For the text-containing cell, return its midpoint in (x, y) coordinate format. 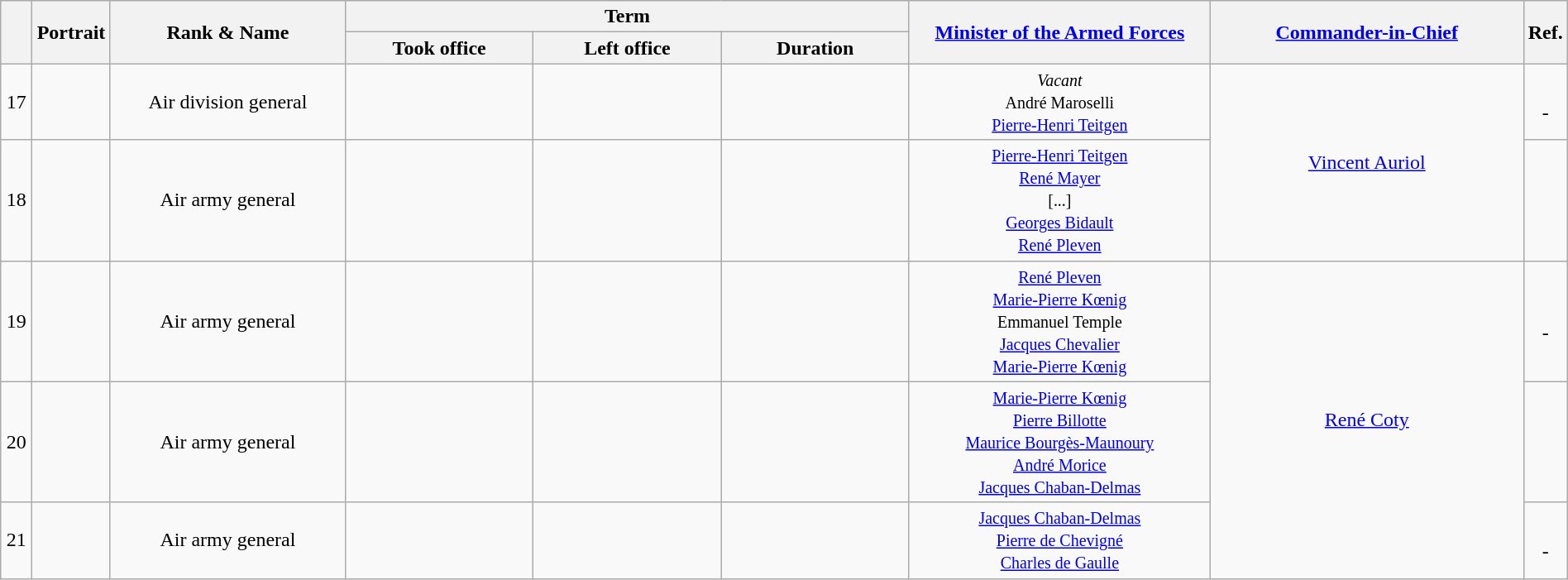
Commander-in-Chief (1366, 32)
Term (627, 17)
Vincent Auriol (1366, 162)
Pierre-Henri TeitgenRené Mayer[...]Georges BidaultRené Pleven (1059, 200)
20 (17, 442)
René PlevenMarie-Pierre KœnigEmmanuel TempleJacques ChevalierMarie-Pierre Kœnig (1059, 321)
Ref. (1545, 32)
René Coty (1366, 419)
Duration (815, 48)
Left office (627, 48)
Jacques Chaban-DelmasPierre de ChevignéCharles de Gaulle (1059, 540)
Rank & Name (227, 32)
VacantAndré MaroselliPierre-Henri Teitgen (1059, 102)
21 (17, 540)
Portrait (71, 32)
Minister of the Armed Forces (1059, 32)
19 (17, 321)
17 (17, 102)
18 (17, 200)
Took office (438, 48)
Air division general (227, 102)
Marie-Pierre KœnigPierre BillotteMaurice Bourgès-MaunouryAndré MoriceJacques Chaban-Delmas (1059, 442)
